Determine the [x, y] coordinate at the center of the cell enclosing the given text.  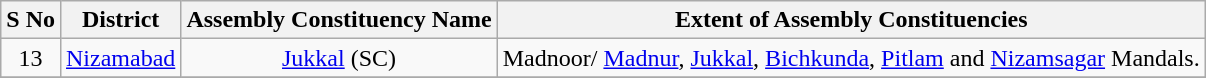
District [120, 20]
Extent of Assembly Constituencies [851, 20]
Madnoor/ Madnur, Jukkal, Bichkunda, Pitlam and Nizamsagar Mandals. [851, 58]
13 [31, 58]
Nizamabad [120, 58]
S No [31, 20]
Jukkal (SC) [339, 58]
Assembly Constituency Name [339, 20]
